From the cell containing the given text, extract its center point as [X, Y] coordinate. 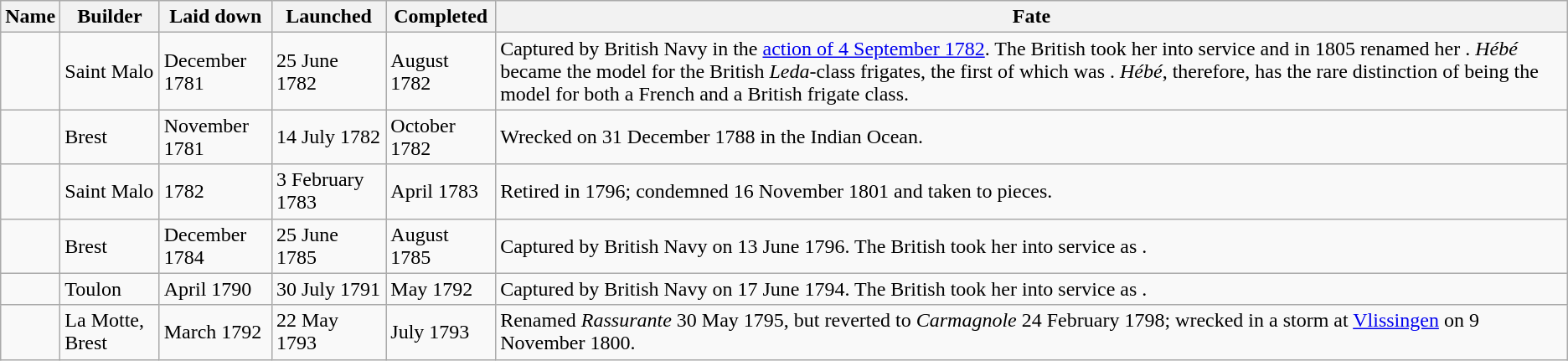
October 1782 [441, 137]
Fate [1032, 17]
April 1790 [215, 289]
December 1784 [215, 246]
25 June 1782 [328, 71]
Wrecked on 31 December 1788 in the Indian Ocean. [1032, 137]
Captured by British Navy on 17 June 1794. The British took her into service as . [1032, 289]
March 1792 [215, 332]
30 July 1791 [328, 289]
Launched [328, 17]
La Motte, Brest [110, 332]
August 1785 [441, 246]
April 1783 [441, 191]
25 June 1785 [328, 246]
Retired in 1796; condemned 16 November 1801 and taken to pieces. [1032, 191]
Laid down [215, 17]
1782 [215, 191]
Completed [441, 17]
22 May 1793 [328, 332]
Name [30, 17]
July 1793 [441, 332]
December 1781 [215, 71]
14 July 1782 [328, 137]
3 February 1783 [328, 191]
May 1792 [441, 289]
Captured by British Navy on 13 June 1796. The British took her into service as . [1032, 246]
August 1782 [441, 71]
Builder [110, 17]
Toulon [110, 289]
Renamed Rassurante 30 May 1795, but reverted to Carmagnole 24 February 1798; wrecked in a storm at Vlissingen on 9 November 1800. [1032, 332]
November 1781 [215, 137]
